Detect which cell encompasses the target text, then output its (X, Y) center coordinate. 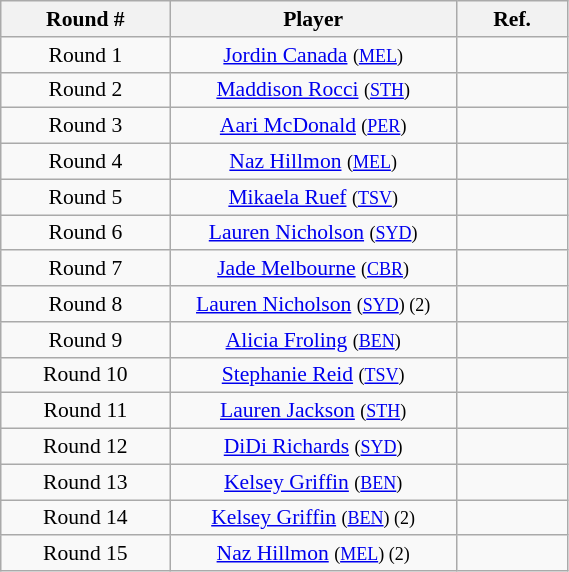
Round 3 (86, 126)
Lauren Jackson (STH) (313, 411)
Round 1 (86, 55)
Round 10 (86, 375)
Kelsey Griffin (BEN) (313, 482)
Round 14 (86, 518)
Naz Hillmon (MEL) (313, 162)
Stephanie Reid (TSV) (313, 375)
Naz Hillmon (MEL) (2) (313, 554)
Round 8 (86, 304)
Round 7 (86, 269)
Round 6 (86, 233)
Alicia Froling (BEN) (313, 340)
Mikaela Ruef (TSV) (313, 197)
Kelsey Griffin (BEN) (2) (313, 518)
Round 4 (86, 162)
Player (313, 19)
Ref. (512, 19)
Jade Melbourne (CBR) (313, 269)
Aari McDonald (PER) (313, 126)
Round 12 (86, 447)
Lauren Nicholson (SYD) (2) (313, 304)
Jordin Canada (MEL) (313, 55)
Round 13 (86, 482)
Round 2 (86, 90)
Round 11 (86, 411)
Round # (86, 19)
Round 15 (86, 554)
DiDi Richards (SYD) (313, 447)
Maddison Rocci (STH) (313, 90)
Round 5 (86, 197)
Round 9 (86, 340)
Lauren Nicholson (SYD) (313, 233)
